Identify which cell holds the provided text, then report its [x, y] central coordinate. 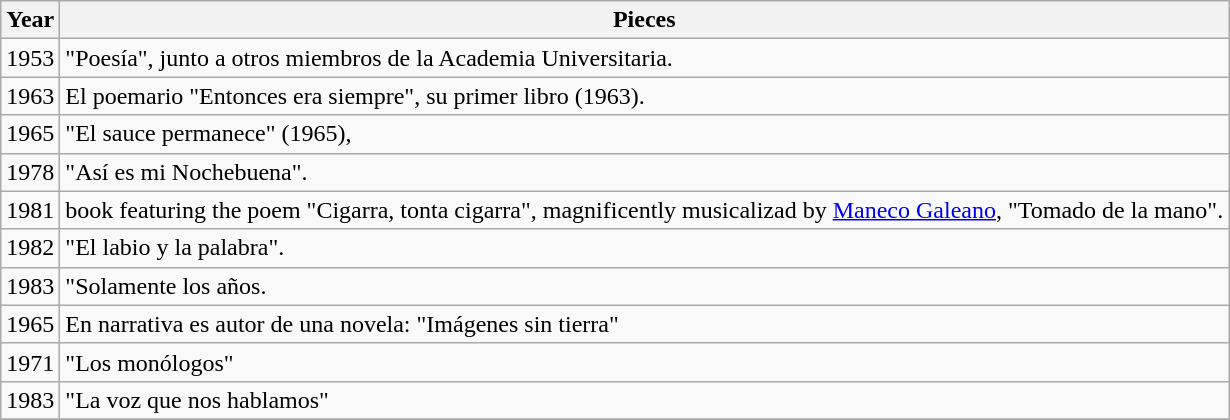
1978 [30, 172]
1971 [30, 362]
1981 [30, 210]
"Así es mi Nochebuena". [644, 172]
"El labio y la palabra". [644, 248]
En narrativa es autor de una novela: "Imágenes sin tierra" [644, 324]
"Solamente los años. [644, 286]
1963 [30, 96]
"Los monólogos" [644, 362]
"La voz que nos hablamos" [644, 400]
1953 [30, 58]
book featuring the poem "Cigarra, tonta cigarra", magnificently musicalizad by Maneco Galeano, "Tomado de la mano". [644, 210]
El poemario "Entonces era siempre", su primer libro (1963). [644, 96]
1982 [30, 248]
Year [30, 20]
Pieces [644, 20]
"Poesía", junto a otros miembros de la Academia Universitaria. [644, 58]
"El sauce permanece" (1965), [644, 134]
